Identify which cell holds the provided text, then report its [X, Y] central coordinate. 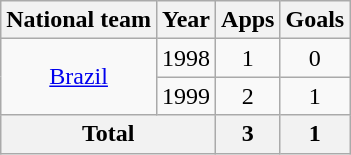
0 [315, 58]
Goals [315, 20]
2 [248, 96]
Year [186, 20]
3 [248, 134]
Brazil [79, 77]
National team [79, 20]
Apps [248, 20]
1999 [186, 96]
Total [108, 134]
1998 [186, 58]
